Extract the [x, y] coordinate from the center of the cell holding the provided text.  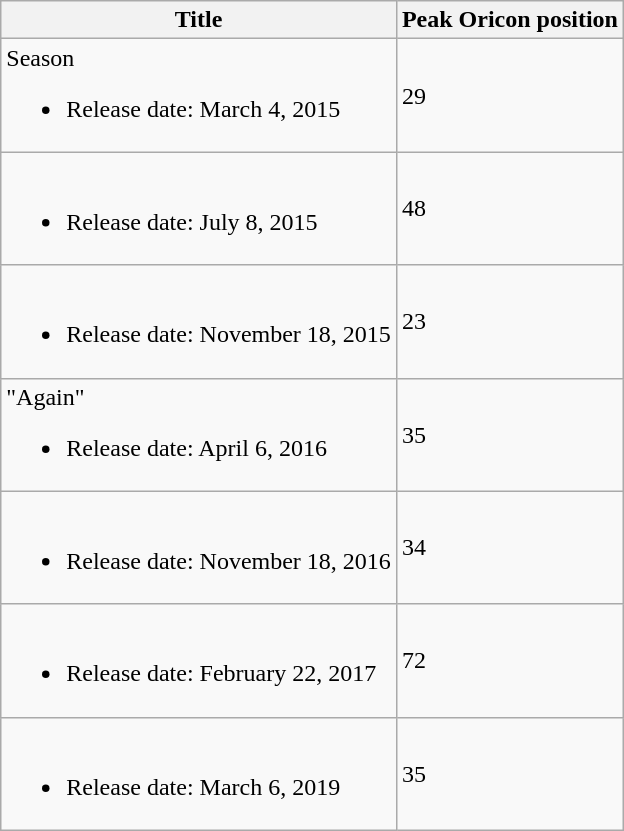
Peak Oricon position [510, 20]
34 [510, 548]
Release date: July 8, 2015 [199, 208]
72 [510, 660]
23 [510, 322]
"Again"Release date: April 6, 2016 [199, 434]
Title [199, 20]
Release date: March 6, 2019 [199, 774]
29 [510, 96]
Release date: November 18, 2015 [199, 322]
Release date: November 18, 2016 [199, 548]
Release date: February 22, 2017 [199, 660]
SeasonRelease date: March 4, 2015 [199, 96]
48 [510, 208]
